Output the [x, y] coordinate of the center of the cell containing the given text.  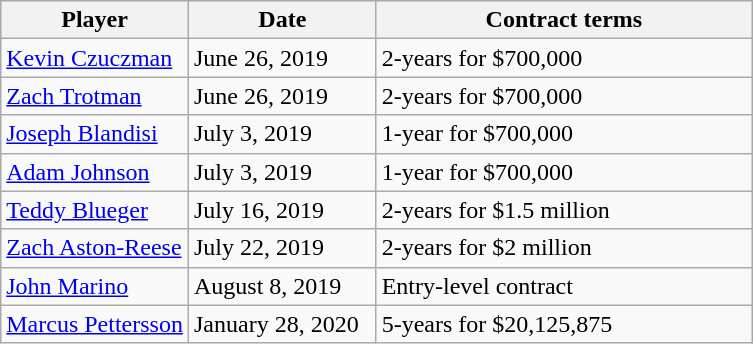
Joseph Blandisi [95, 134]
January 28, 2020 [282, 324]
Adam Johnson [95, 172]
Player [95, 20]
Teddy Blueger [95, 210]
Date [282, 20]
Entry-level contract [564, 286]
Kevin Czuczman [95, 58]
Marcus Pettersson [95, 324]
Zach Aston-Reese [95, 248]
July 16, 2019 [282, 210]
Contract terms [564, 20]
2-years for $1.5 million [564, 210]
Zach Trotman [95, 96]
August 8, 2019 [282, 286]
John Marino [95, 286]
July 22, 2019 [282, 248]
2-years for $2 million [564, 248]
5-years for $20,125,875 [564, 324]
